Extract the (x, y) coordinate from the center of the cell holding the provided text.  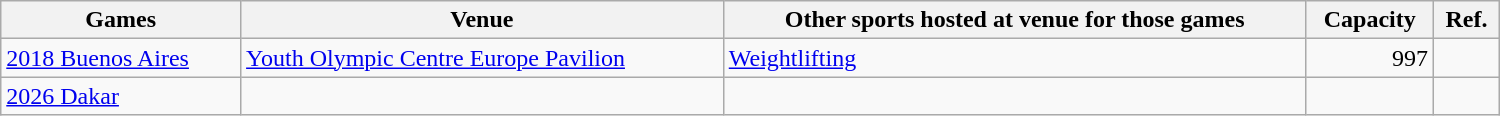
997 (1370, 58)
Weightlifting (1014, 58)
Ref. (1467, 20)
Venue (482, 20)
2018 Buenos Aires (121, 58)
Capacity (1370, 20)
Other sports hosted at venue for those games (1014, 20)
Games (121, 20)
2026 Dakar (121, 96)
Youth Olympic Centre Europe Pavilion (482, 58)
